Extract the [x, y] coordinate from the center of the cell holding the provided text.  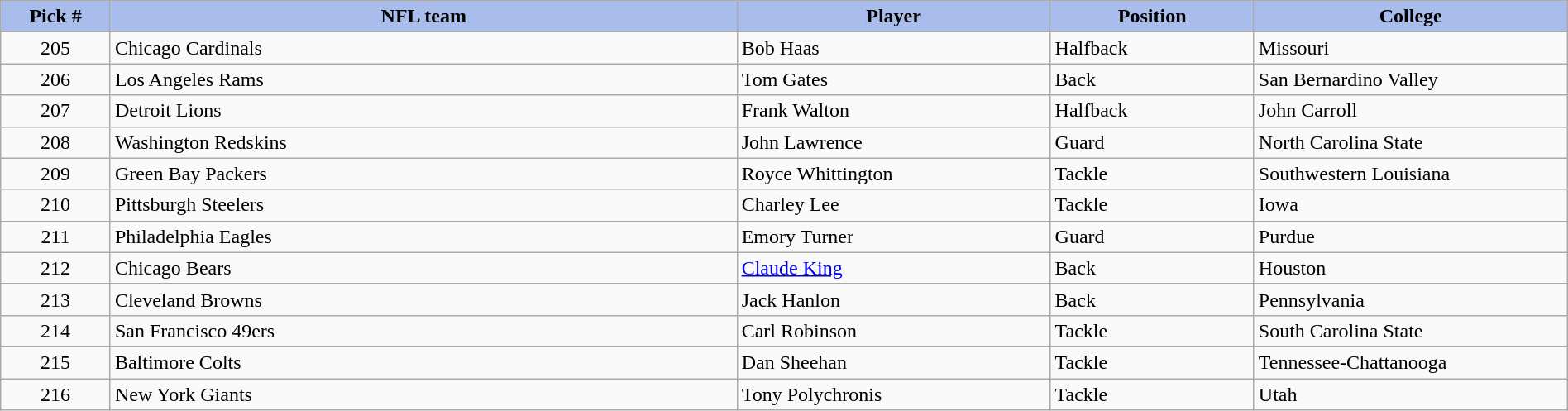
Tom Gates [893, 79]
Chicago Bears [423, 268]
South Carolina State [1411, 331]
Chicago Cardinals [423, 48]
Houston [1411, 268]
San Bernardino Valley [1411, 79]
Pennsylvania [1411, 299]
Emory Turner [893, 237]
Player [893, 17]
Tennessee-Chattanooga [1411, 362]
Los Angeles Rams [423, 79]
Dan Sheehan [893, 362]
Carl Robinson [893, 331]
210 [56, 205]
John Lawrence [893, 142]
Cleveland Browns [423, 299]
211 [56, 237]
214 [56, 331]
Missouri [1411, 48]
Claude King [893, 268]
216 [56, 394]
New York Giants [423, 394]
NFL team [423, 17]
Bob Haas [893, 48]
Purdue [1411, 237]
208 [56, 142]
Pick # [56, 17]
Southwestern Louisiana [1411, 174]
Iowa [1411, 205]
Pittsburgh Steelers [423, 205]
John Carroll [1411, 111]
Detroit Lions [423, 111]
Tony Polychronis [893, 394]
San Francisco 49ers [423, 331]
212 [56, 268]
213 [56, 299]
Charley Lee [893, 205]
207 [56, 111]
Royce Whittington [893, 174]
Frank Walton [893, 111]
Utah [1411, 394]
North Carolina State [1411, 142]
205 [56, 48]
Green Bay Packers [423, 174]
206 [56, 79]
Baltimore Colts [423, 362]
209 [56, 174]
Jack Hanlon [893, 299]
Position [1152, 17]
Philadelphia Eagles [423, 237]
Washington Redskins [423, 142]
College [1411, 17]
215 [56, 362]
